Scan for the cell matching the given text and deliver its (X, Y) coordinate at center. 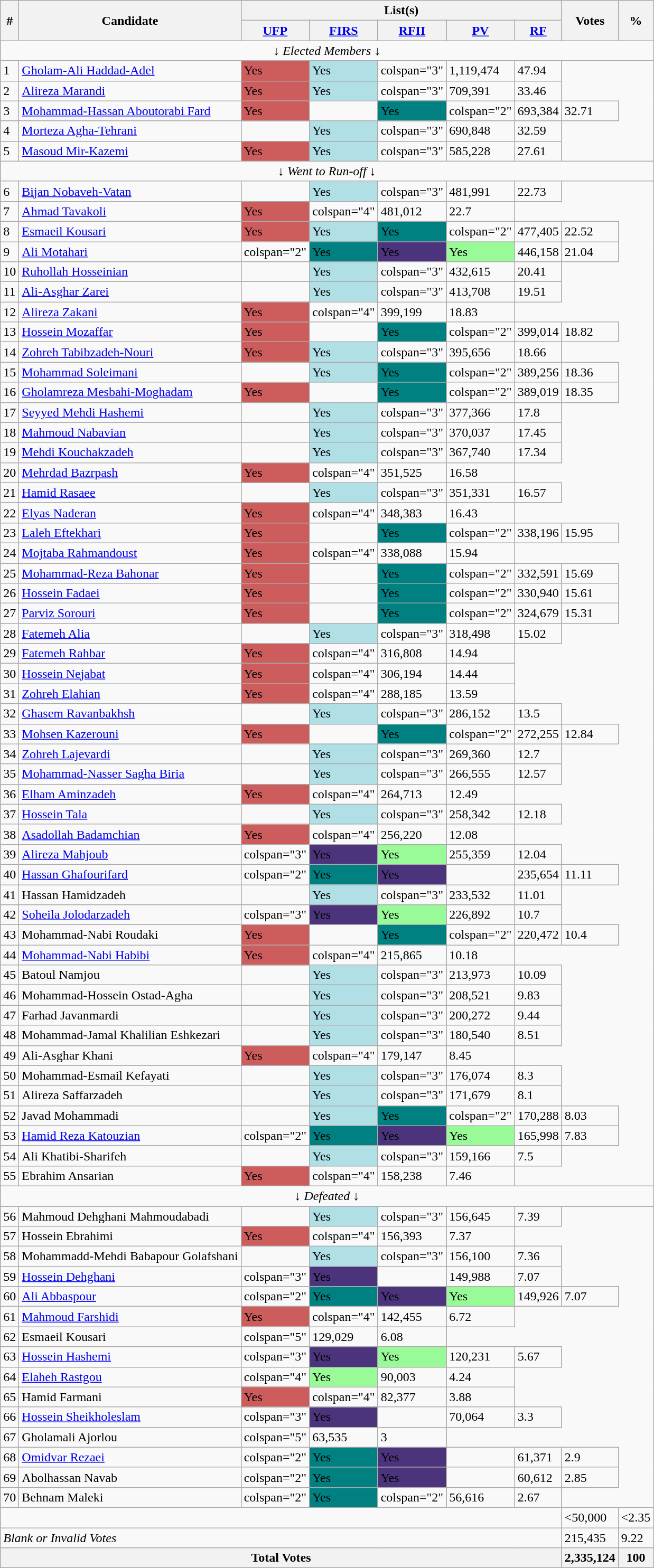
List(s) (401, 11)
413,708 (481, 292)
61,371 (538, 1457)
395,656 (481, 352)
Javad Mohammadi (130, 1116)
Masoud Mir-Kazemi (130, 151)
Hossein Dehghani (130, 1277)
Omidvar Rezaei (130, 1457)
255,359 (481, 854)
17.8 (538, 412)
120,231 (481, 1357)
40 (10, 874)
42 (10, 915)
129,029 (344, 1337)
59 (10, 1277)
18.83 (481, 312)
149,926 (538, 1297)
10.09 (538, 975)
60,612 (538, 1477)
32 (10, 714)
66 (10, 1417)
Mohammad-Hossein Ostad-Agha (130, 995)
21 (10, 493)
399,199 (412, 312)
51 (10, 1095)
12 (10, 312)
67 (10, 1437)
Zohreh Tabibzadeh-Nouri (130, 352)
226,892 (481, 915)
8.3 (538, 1075)
348,383 (412, 513)
Ali-Asghar Khani (130, 1055)
7.39 (538, 1216)
15 (10, 372)
FIRS (344, 31)
142,455 (412, 1317)
7.5 (538, 1156)
Mahmoud Dehghani Mahmoudabadi (130, 1216)
41 (10, 895)
% (636, 21)
Mahmoud Farshidi (130, 1317)
180,540 (481, 1035)
Mohammadd-Mehdi Babapour Golafshani (130, 1257)
158,238 (412, 1176)
Hassan Ghafourifard (130, 874)
15.02 (538, 634)
256,220 (412, 834)
Mohammad-Nasser Sagha Biria (130, 774)
171,679 (481, 1095)
149,988 (481, 1277)
↓ Defeated ↓ (327, 1196)
Bijan Nobaveh-Vatan (130, 191)
269,360 (481, 754)
12.04 (538, 854)
90,003 (412, 1377)
Mehrdad Bazrpash (130, 473)
367,740 (481, 452)
165,998 (538, 1136)
36 (10, 794)
389,019 (538, 392)
213,973 (481, 975)
11.01 (538, 895)
Alireza Marandi (130, 91)
12.49 (481, 794)
47.94 (538, 71)
16.43 (481, 513)
33 (10, 734)
208,521 (481, 995)
Gholamreza Mesbahi-Moghadam (130, 392)
30 (10, 674)
12.08 (481, 834)
15.31 (590, 613)
15.69 (590, 573)
<50,000 (590, 1517)
# (10, 21)
Elham Aminzadeh (130, 794)
Ali Khatibi-Sharifeh (130, 1156)
11.11 (590, 874)
19.51 (538, 292)
21.04 (590, 252)
Gholam-Ali Haddad-Adel (130, 71)
PV (481, 31)
Hamid Rasaee (130, 493)
29 (10, 654)
306,194 (412, 674)
258,342 (481, 814)
389,256 (538, 372)
338,196 (538, 533)
266,555 (481, 774)
Alireza Mahjoub (130, 854)
38 (10, 834)
Hossein Sheikholeslam (130, 1417)
<2.35 (636, 1517)
18.66 (538, 352)
9 (10, 252)
Ruhollah Hosseinian (130, 272)
399,014 (538, 332)
Hossein Nejabat (130, 674)
46 (10, 995)
156,645 (481, 1216)
235,654 (538, 874)
Asadollah Badamchian (130, 834)
22.73 (538, 191)
272,255 (538, 734)
22.52 (590, 231)
57 (10, 1236)
14 (10, 352)
52 (10, 1116)
8.03 (590, 1116)
25 (10, 573)
6.08 (412, 1337)
Fatemeh Alia (130, 634)
100 (636, 1558)
16.58 (481, 473)
Fatemeh Rahbar (130, 654)
4 (10, 131)
Mahmoud Nabavian (130, 432)
1,119,474 (481, 71)
11 (10, 292)
16.57 (538, 493)
56,616 (481, 1497)
Hossein Hashemi (130, 1357)
Zohreh Lajevardi (130, 754)
215,435 (590, 1538)
2,335,124 (590, 1558)
233,532 (481, 895)
7.37 (481, 1236)
Ahmad Tavakoli (130, 211)
709,391 (481, 91)
288,185 (412, 694)
Hamid Reza Katouzian (130, 1136)
7.46 (481, 1176)
35 (10, 774)
63 (10, 1357)
Hossein Mozaffar (130, 332)
Laleh Eftekhari (130, 533)
20.41 (538, 272)
264,713 (412, 794)
5 (10, 151)
65 (10, 1397)
20 (10, 473)
10 (10, 272)
170,288 (538, 1116)
Alireza Saffarzadeh (130, 1095)
Mohammad-Hassan Aboutorabi Fard (130, 111)
Abolhassan Navab (130, 1477)
Hossein Ebrahimi (130, 1236)
Total Votes (281, 1558)
24 (10, 553)
3.3 (538, 1417)
7 (10, 211)
6.72 (481, 1317)
Candidate (130, 21)
16 (10, 392)
Mojtaba Rahmandoust (130, 553)
RF (538, 31)
53 (10, 1136)
44 (10, 955)
Alireza Zakani (130, 312)
351,525 (412, 473)
Hassan Hamidzadeh (130, 895)
159,166 (481, 1156)
176,074 (481, 1075)
220,472 (538, 935)
48 (10, 1035)
179,147 (412, 1055)
58 (10, 1257)
70 (10, 1497)
RFII (412, 31)
Mohammad-Esmail Kefayati (130, 1075)
215,865 (412, 955)
49 (10, 1055)
200,272 (481, 1015)
60 (10, 1297)
22 (10, 513)
32.59 (538, 131)
2 (10, 91)
338,088 (412, 553)
332,591 (538, 573)
22.7 (481, 211)
Mohammad-Jamal Khalilian Eshkezari (130, 1035)
Soheila Jolodarzadeh (130, 915)
8.1 (538, 1095)
26 (10, 593)
Mohsen Kazerouni (130, 734)
318,498 (481, 634)
62 (10, 1337)
1 (10, 71)
Parviz Sorouri (130, 613)
Mohammad-Nabi Habibi (130, 955)
Mohammad-Nabi Roudaki (130, 935)
286,152 (481, 714)
18 (10, 432)
27 (10, 613)
Blank or Invalid Votes (281, 1538)
50 (10, 1075)
34 (10, 754)
481,012 (412, 211)
UFP (275, 31)
82,377 (412, 1397)
8 (10, 231)
8.45 (481, 1055)
Ghasem Ravanbakhsh (130, 714)
7.83 (590, 1136)
Hossein Fadaei (130, 593)
56 (10, 1216)
45 (10, 975)
69 (10, 1477)
432,615 (481, 272)
377,366 (481, 412)
63,535 (344, 1437)
19 (10, 452)
Ebrahim Ansarian (130, 1176)
55 (10, 1176)
15.94 (481, 553)
Ali Abbaspour (130, 1297)
351,331 (481, 493)
693,384 (538, 111)
Elaheh Rastgou (130, 1377)
Zohreh Elahian (130, 694)
15.95 (590, 533)
Farhad Javanmardi (130, 1015)
28 (10, 634)
690,848 (481, 131)
9.44 (538, 1015)
10.18 (481, 955)
54 (10, 1156)
2.67 (538, 1497)
477,405 (538, 231)
13.59 (481, 694)
Hossein Tala (130, 814)
14.44 (481, 674)
18.82 (590, 332)
43 (10, 935)
3.88 (481, 1397)
Mohammad Soleimani (130, 372)
47 (10, 1015)
Seyyed Mehdi Hashemi (130, 412)
17.45 (538, 432)
Morteza Agha-Tehrani (130, 131)
446,158 (538, 252)
33.46 (538, 91)
Elyas Naderan (130, 513)
70,064 (481, 1417)
13 (10, 332)
Ali-Asghar Zarei (130, 292)
18.35 (590, 392)
324,679 (538, 613)
12.84 (590, 734)
Hamid Farmani (130, 1397)
330,940 (538, 593)
12.7 (538, 754)
9.22 (636, 1538)
8.51 (538, 1035)
156,100 (481, 1257)
370,037 (481, 432)
9.83 (538, 995)
10.4 (590, 935)
31 (10, 694)
Gholamali Ajorlou (130, 1437)
2.9 (590, 1457)
17 (10, 412)
7.36 (538, 1257)
156,393 (412, 1236)
18.36 (590, 372)
23 (10, 533)
14.94 (481, 654)
10.7 (538, 915)
Ali Motahari (130, 252)
5.67 (538, 1357)
17.34 (538, 452)
12.18 (538, 814)
27.61 (538, 151)
37 (10, 814)
316,808 (412, 654)
39 (10, 854)
Mohammad-Reza Bahonar (130, 573)
4.24 (481, 1377)
2.85 (590, 1477)
15.61 (590, 593)
68 (10, 1457)
32.71 (590, 111)
6 (10, 191)
585,228 (481, 151)
Votes (590, 21)
Mehdi Kouchakzadeh (130, 452)
61 (10, 1317)
64 (10, 1377)
13.5 (538, 714)
↓ Elected Members ↓ (327, 51)
Batoul Namjou (130, 975)
12.57 (538, 774)
↓ Went to Run-off ↓ (327, 171)
481,991 (481, 191)
Behnam Maleki (130, 1497)
